Find where the given text appears and provide that cell's center as (x, y) coordinate. 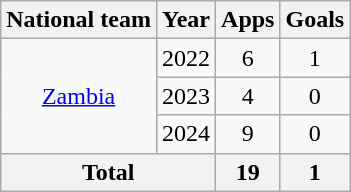
Year (186, 20)
6 (248, 58)
Apps (248, 20)
National team (79, 20)
4 (248, 96)
Total (108, 172)
2023 (186, 96)
9 (248, 134)
2022 (186, 58)
Goals (315, 20)
2024 (186, 134)
19 (248, 172)
Zambia (79, 96)
